Scan for the cell matching the given text and deliver its (x, y) coordinate at center. 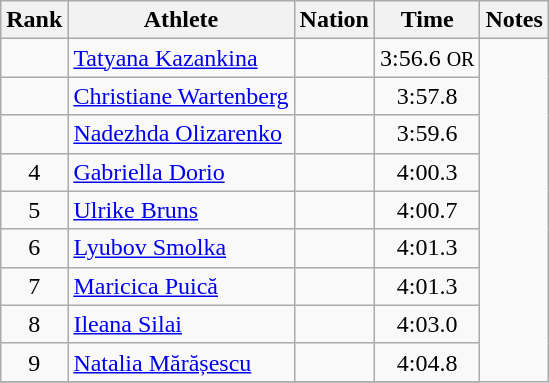
8 (34, 324)
4:04.8 (427, 362)
Notes (514, 20)
9 (34, 362)
7 (34, 286)
Maricica Puică (181, 286)
Nation (334, 20)
Time (427, 20)
3:56.6 OR (427, 58)
4:03.0 (427, 324)
3:59.6 (427, 134)
Gabriella Dorio (181, 172)
Lyubov Smolka (181, 248)
6 (34, 248)
4:00.7 (427, 210)
Christiane Wartenberg (181, 96)
4 (34, 172)
Tatyana Kazankina (181, 58)
5 (34, 210)
Ileana Silai (181, 324)
Rank (34, 20)
Athlete (181, 20)
4:00.3 (427, 172)
Nadezhda Olizarenko (181, 134)
Ulrike Bruns (181, 210)
3:57.8 (427, 96)
Natalia Mărășescu (181, 362)
